Detect which cell encompasses the target text, then output its [X, Y] center coordinate. 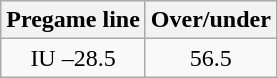
Pregame line [74, 20]
56.5 [210, 58]
Over/under [210, 20]
IU –28.5 [74, 58]
